Determine the (x, y) coordinate at the center of the cell enclosing the given text.  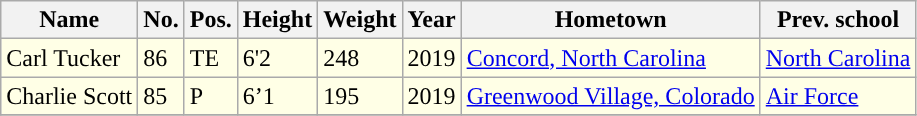
Name (70, 20)
North Carolina (838, 58)
Air Force (838, 96)
6’1 (277, 96)
Concord, North Carolina (610, 58)
Hometown (610, 20)
Pos. (210, 20)
6'2 (277, 58)
195 (360, 96)
No. (161, 20)
86 (161, 58)
248 (360, 58)
Greenwood Village, Colorado (610, 96)
Year (432, 20)
Weight (360, 20)
P (210, 96)
Carl Tucker (70, 58)
Prev. school (838, 20)
Charlie Scott (70, 96)
Height (277, 20)
85 (161, 96)
TE (210, 58)
